Identify which cell holds the provided text, then report its (x, y) central coordinate. 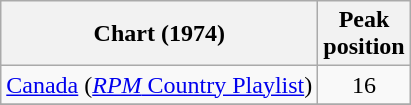
Chart (1974) (160, 34)
16 (364, 85)
Peakposition (364, 34)
Canada (RPM Country Playlist) (160, 85)
